Capture the cell that displays the provided text and extract its (X, Y) central coordinate. 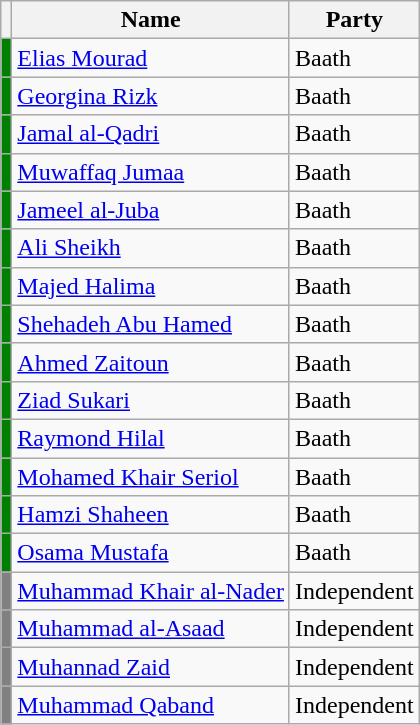
Osama Mustafa (151, 553)
Muhammad al-Asaad (151, 629)
Mohamed Khair Seriol (151, 477)
Ali Sheikh (151, 248)
Majed Halima (151, 286)
Muhannad Zaid (151, 667)
Muhammad Qaband (151, 705)
Party (354, 20)
Hamzi Shaheen (151, 515)
Muwaffaq Jumaa (151, 172)
Name (151, 20)
Georgina Rizk (151, 96)
Shehadeh Abu Hamed (151, 324)
Jameel al-Juba (151, 210)
Elias Mourad (151, 58)
Raymond Hilal (151, 438)
Ahmed Zaitoun (151, 362)
Muhammad Khair al-Nader (151, 591)
Jamal al-Qadri (151, 134)
Ziad Sukari (151, 400)
